Find where the given text appears and provide that cell's center as [x, y] coordinate. 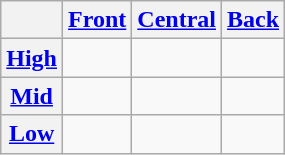
Mid [32, 96]
Back [254, 20]
Front [98, 20]
High [32, 58]
Low [32, 134]
Central [177, 20]
